Find where the given text appears and provide that cell's center as (X, Y) coordinate. 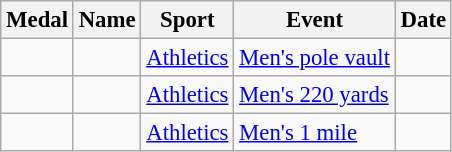
Medal (38, 20)
Men's 220 yards (315, 95)
Name (107, 20)
Sport (188, 20)
Men's pole vault (315, 58)
Men's 1 mile (315, 133)
Date (423, 20)
Event (315, 20)
